Find where the given text appears and provide that cell's center as [x, y] coordinate. 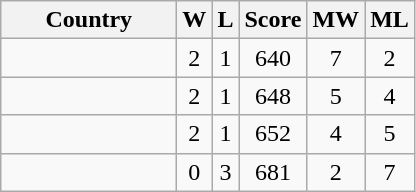
W [194, 20]
Country [89, 20]
0 [194, 172]
3 [226, 172]
L [226, 20]
640 [273, 58]
681 [273, 172]
ML [390, 20]
Score [273, 20]
652 [273, 134]
648 [273, 96]
MW [336, 20]
